From the cell containing the given text, extract its center point as (X, Y) coordinate. 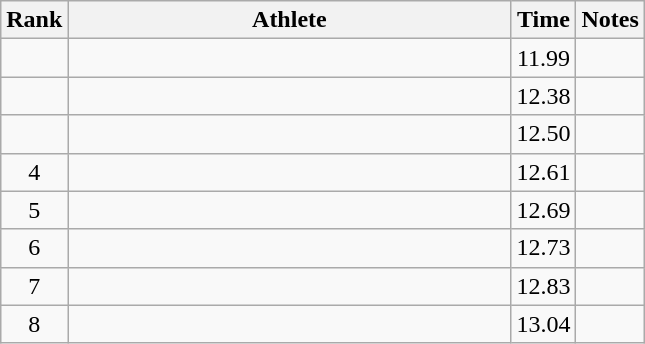
12.61 (544, 172)
7 (34, 286)
12.69 (544, 210)
4 (34, 172)
11.99 (544, 58)
13.04 (544, 324)
12.73 (544, 248)
6 (34, 248)
Rank (34, 20)
8 (34, 324)
Time (544, 20)
Notes (610, 20)
12.83 (544, 286)
12.38 (544, 96)
5 (34, 210)
Athlete (290, 20)
12.50 (544, 134)
